Extract the (X, Y) coordinate from the center of the cell holding the provided text.  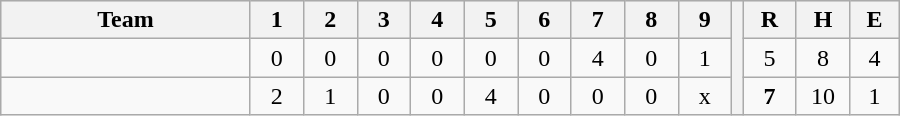
9 (705, 20)
Team (126, 20)
6 (545, 20)
H (823, 20)
10 (823, 96)
E (874, 20)
x (705, 96)
3 (384, 20)
R (770, 20)
